Return (x, y) of the center of cell containing provided text 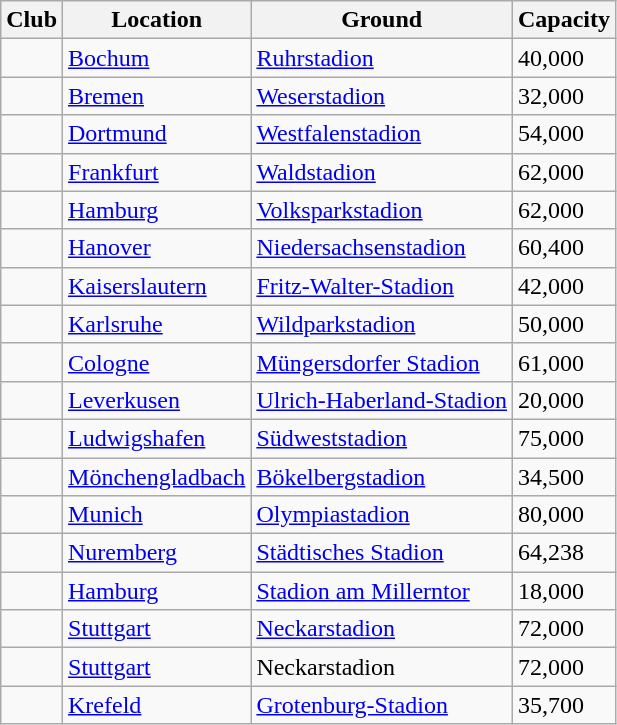
Grotenburg-Stadion (382, 705)
Bremen (157, 96)
35,700 (564, 705)
Ludwigshafen (157, 438)
40,000 (564, 58)
Ulrich-Haberland-Stadion (382, 400)
Club (32, 20)
18,000 (564, 591)
50,000 (564, 324)
Nuremberg (157, 553)
34,500 (564, 477)
Krefeld (157, 705)
Bochum (157, 58)
Ground (382, 20)
Niedersachsenstadion (382, 248)
Stadion am Millerntor (382, 591)
Fritz-Walter-Stadion (382, 286)
Ruhrstadion (382, 58)
60,400 (564, 248)
Cologne (157, 362)
Städtisches Stadion (382, 553)
Waldstadion (382, 172)
Müngersdorfer Stadion (382, 362)
Capacity (564, 20)
Mönchengladbach (157, 477)
Bökelbergstadion (382, 477)
Leverkusen (157, 400)
64,238 (564, 553)
80,000 (564, 515)
75,000 (564, 438)
Karlsruhe (157, 324)
Location (157, 20)
Olympiastadion (382, 515)
Westfalenstadion (382, 134)
Südweststadion (382, 438)
Munich (157, 515)
Weserstadion (382, 96)
Dortmund (157, 134)
Kaiserslautern (157, 286)
54,000 (564, 134)
32,000 (564, 96)
20,000 (564, 400)
Hanover (157, 248)
Wildparkstadion (382, 324)
Frankfurt (157, 172)
61,000 (564, 362)
Volksparkstadion (382, 210)
42,000 (564, 286)
